Output the (X, Y) coordinate of the center of the cell containing the given text.  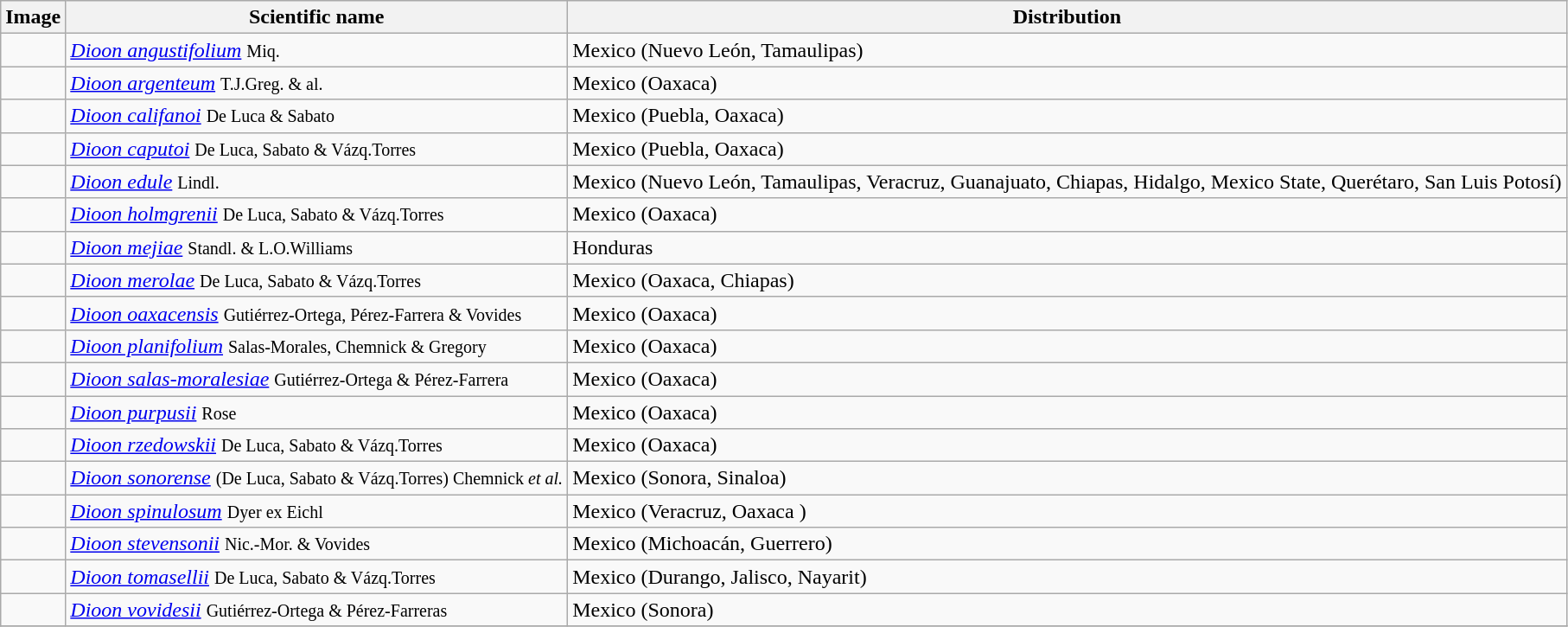
Dioon sonorense (De Luca, Sabato & Vázq.Torres) Chemnick et al. (316, 478)
Dioon vovidesii Gutiérrez-Ortega & Pérez-Farreras (316, 610)
Dioon purpusii Rose (316, 413)
Scientific name (316, 17)
Mexico (Sonora) (1068, 610)
Honduras (1068, 247)
Mexico (Veracruz, Oaxaca ) (1068, 511)
Dioon planifolium Salas-Morales, Chemnick & Gregory (316, 346)
Dioon salas-moralesiae Gutiérrez-Ortega & Pérez-Farrera (316, 379)
Dioon argenteum T.J.Greg. & al. (316, 83)
Image (33, 17)
Mexico (Michoacán, Guerrero) (1068, 544)
Mexico (Oaxaca, Chiapas) (1068, 280)
Dioon oaxacensis Gutiérrez-Ortega, Pérez-Farrera & Vovides (316, 313)
Dioon angustifolium Miq. (316, 50)
Dioon rzedowskii De Luca, Sabato & Vázq.Torres (316, 445)
Dioon merolae De Luca, Sabato & Vázq.Torres (316, 280)
Distribution (1068, 17)
Mexico (Nuevo León, Tamaulipas, Veracruz, Guanajuato, Chiapas, Hidalgo, Mexico State, Querétaro, San Luis Potosí) (1068, 182)
Dioon tomasellii De Luca, Sabato & Vázq.Torres (316, 577)
Mexico (Sonora, Sinaloa) (1068, 478)
Dioon spinulosum Dyer ex Eichl (316, 511)
Dioon mejiae Standl. & L.O.Williams (316, 247)
Mexico (Nuevo León, Tamaulipas) (1068, 50)
Dioon edule Lindl. (316, 182)
Mexico (Durango, Jalisco, Nayarit) (1068, 577)
Dioon holmgrenii De Luca, Sabato & Vázq.Torres (316, 214)
Dioon caputoi De Luca, Sabato & Vázq.Torres (316, 149)
Dioon stevensonii Nic.-Mor. & Vovides (316, 544)
Dioon califanoi De Luca & Sabato (316, 116)
